Output the (x, y) coordinate of the center of the cell containing the given text.  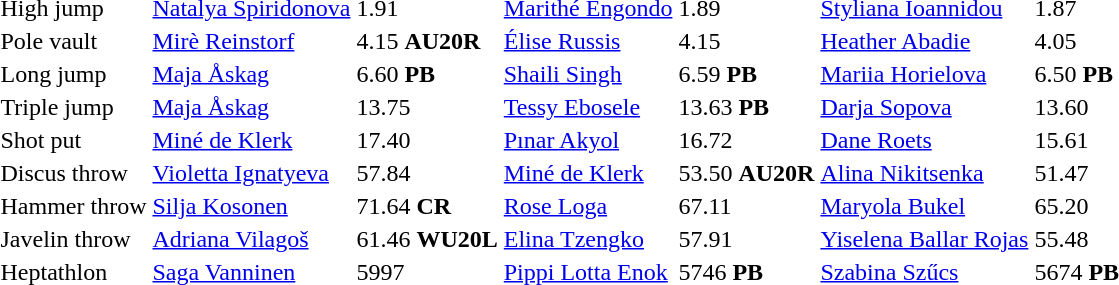
Elina Tzengko (588, 239)
17.40 (427, 140)
13.75 (427, 107)
57.84 (427, 173)
Tessy Ebosele (588, 107)
Mirè Reinstorf (252, 41)
71.64 CR (427, 206)
Heather Abadie (924, 41)
Dane Roets (924, 140)
6.59 PB (746, 74)
4.15 (746, 41)
6.60 PB (427, 74)
13.63 PB (746, 107)
4.15 AU20R (427, 41)
57.91 (746, 239)
Shaili Singh (588, 74)
Alina Nikitsenka (924, 173)
Adriana Vilagoš (252, 239)
Pınar Akyol (588, 140)
61.46 WU20L (427, 239)
Violetta Ignatyeva (252, 173)
53.50 AU20R (746, 173)
Yiselena Ballar Rojas (924, 239)
Élise Russis (588, 41)
Rose Loga (588, 206)
Darja Sopova (924, 107)
Maryola Bukel (924, 206)
Silja Kosonen (252, 206)
Mariia Horielova (924, 74)
67.11 (746, 206)
16.72 (746, 140)
